For the text-containing cell, return its midpoint in [X, Y] coordinate format. 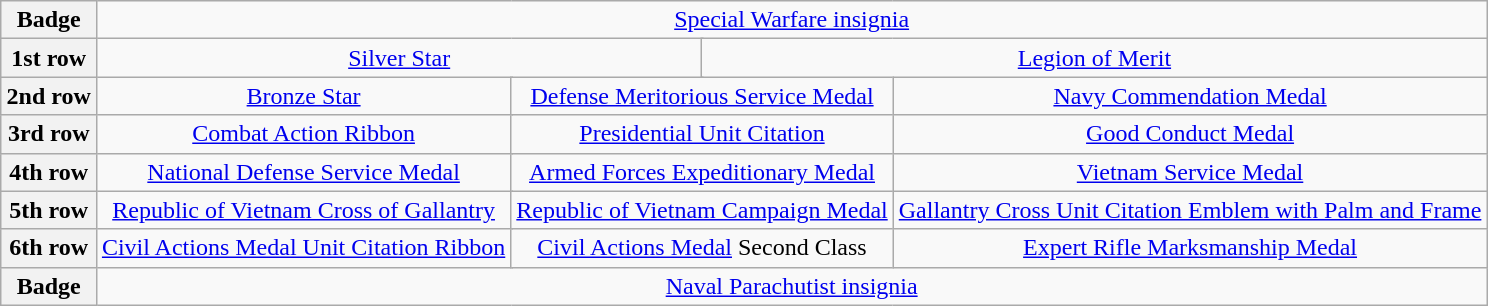
Combat Action Ribbon [303, 134]
Legion of Merit [1094, 58]
3rd row [48, 134]
4th row [48, 172]
Armed Forces Expeditionary Medal [702, 172]
Republic of Vietnam Campaign Medal [702, 210]
Silver Star [399, 58]
Defense Meritorious Service Medal [702, 96]
National Defense Service Medal [303, 172]
Navy Commendation Medal [1190, 96]
2nd row [48, 96]
Good Conduct Medal [1190, 134]
Special Warfare insignia [791, 20]
Bronze Star [303, 96]
Presidential Unit Citation [702, 134]
Republic of Vietnam Cross of Gallantry [303, 210]
Civil Actions Medal Unit Citation Ribbon [303, 248]
Expert Rifle Marksmanship Medal [1190, 248]
Naval Parachutist insignia [791, 286]
Civil Actions Medal Second Class [702, 248]
Gallantry Cross Unit Citation Emblem with Palm and Frame [1190, 210]
Vietnam Service Medal [1190, 172]
1st row [48, 58]
6th row [48, 248]
5th row [48, 210]
